From the cell containing the given text, extract its center point as (X, Y) coordinate. 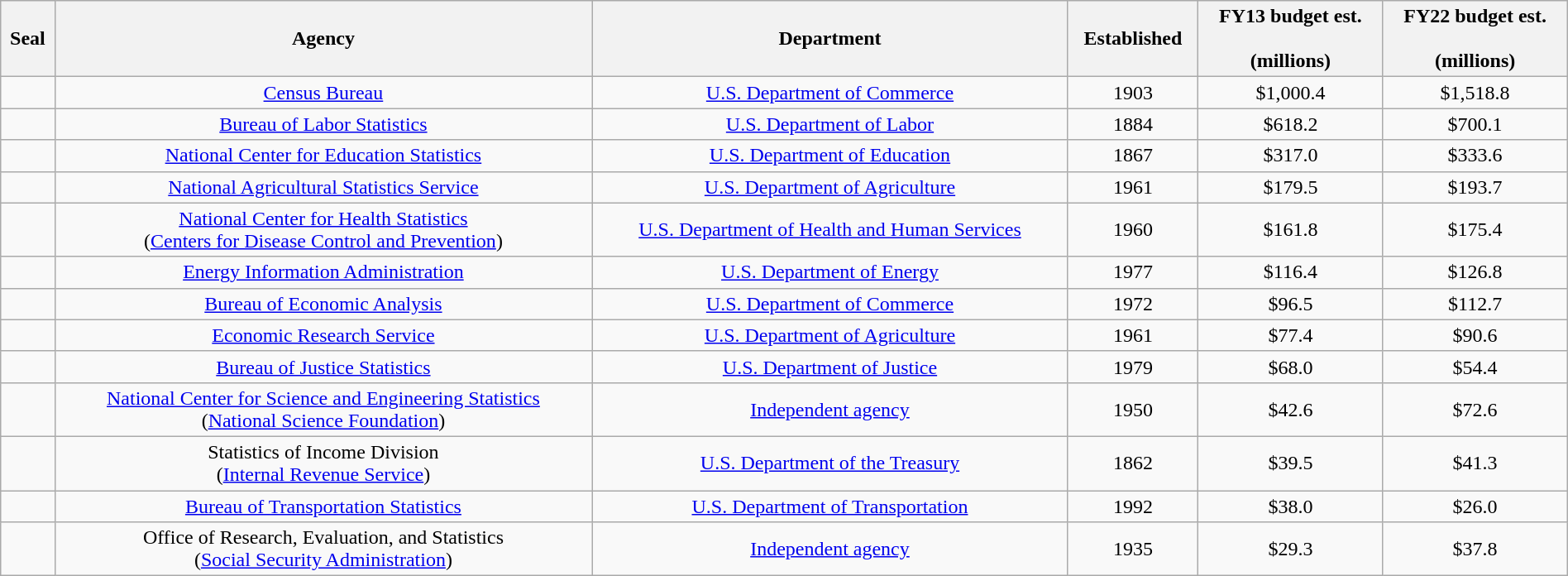
$54.4 (1475, 367)
1935 (1133, 550)
National Agricultural Statistics Service (323, 187)
$1,518.8 (1475, 93)
$68.0 (1290, 367)
FY13 budget est.(millions) (1290, 39)
$41.3 (1475, 463)
$126.8 (1475, 272)
Seal (28, 39)
Energy Information Administration (323, 272)
Census Bureau (323, 93)
Office of Research, Evaluation, and Statistics(Social Security Administration) (323, 550)
Agency (323, 39)
FY22 budget est.(millions) (1475, 39)
$1,000.4 (1290, 93)
Bureau of Labor Statistics (323, 124)
1903 (1133, 93)
$90.6 (1475, 335)
1979 (1133, 367)
$39.5 (1290, 463)
$333.6 (1475, 156)
$38.0 (1290, 506)
$116.4 (1290, 272)
$161.8 (1290, 230)
U.S. Department of Labor (830, 124)
National Center for Education Statistics (323, 156)
U.S. Department of Education (830, 156)
$700.1 (1475, 124)
1862 (1133, 463)
$72.6 (1475, 409)
U.S. Department of the Treasury (830, 463)
$37.8 (1475, 550)
$26.0 (1475, 506)
1960 (1133, 230)
$618.2 (1290, 124)
$96.5 (1290, 304)
Bureau of Transportation Statistics (323, 506)
Economic Research Service (323, 335)
1867 (1133, 156)
1884 (1133, 124)
$179.5 (1290, 187)
Bureau of Economic Analysis (323, 304)
Statistics of Income Division(Internal Revenue Service) (323, 463)
U.S. Department of Energy (830, 272)
U.S. Department of Transportation (830, 506)
1950 (1133, 409)
$77.4 (1290, 335)
National Center for Health Statistics(Centers for Disease Control and Prevention) (323, 230)
$112.7 (1475, 304)
Bureau of Justice Statistics (323, 367)
Established (1133, 39)
1992 (1133, 506)
Department (830, 39)
$175.4 (1475, 230)
U.S. Department of Justice (830, 367)
1972 (1133, 304)
$42.6 (1290, 409)
National Center for Science and Engineering Statistics(National Science Foundation) (323, 409)
U.S. Department of Health and Human Services (830, 230)
$317.0 (1290, 156)
$193.7 (1475, 187)
1977 (1133, 272)
$29.3 (1290, 550)
